Determine the [x, y] coordinate at the center of the cell enclosing the given text.  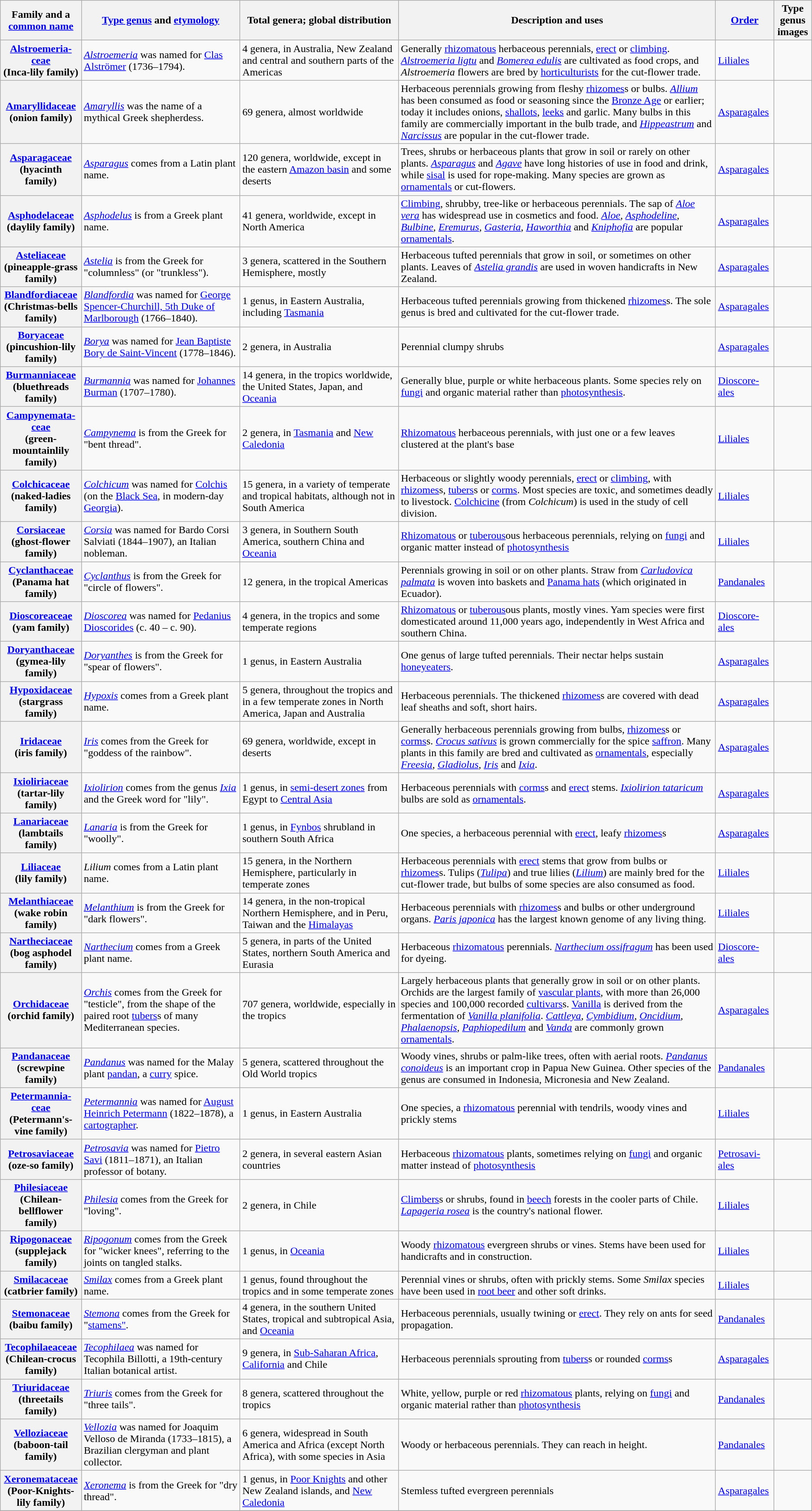
Orchidaceae(orchid family) [41, 1010]
Astelia is from the Greek for "columnless" (or "trunkless"). [161, 267]
69 genera, almost worldwide [319, 112]
2 genera, in several eastern Asian countries [319, 1159]
Herbaceous perennials sprouting from tuberss or rounded cormss [557, 1359]
Lanaria is from the Greek for "woolly". [161, 833]
Ripogonaceae(supplejack family) [41, 1251]
Alstroemeria­ceae(Inca-lily family) [41, 60]
Herbaceous perennials with cormss and erect stems. Ixiolirion tataricum bulbs are sold as ornamentals. [557, 793]
Asphodelus is from a Greek plant name. [161, 221]
Perennials growing in soil or on other plants. Straw from Carludovica palmata is woven into baskets and Panama hats (which originated in Ecuador). [557, 581]
Petrosaviaceae(oze-so family) [41, 1159]
3 genera, in Southern South America, southern China and Oceania [319, 541]
One species, a herbaceous perennial with erect, leafy rhizomess [557, 833]
4 genera, in the southern United States, tropical and subtropical Asia, and Oceania [319, 1319]
Vellozia was named for Joaquim Velloso de Miranda (1733–1815), a Brazilian clergyman and plant collector. [161, 1445]
Herbaceous rhizomatous perennials. Narthecium ossifragum has been used for dyeing. [557, 953]
Asteliaceae(pineapple-grass family) [41, 267]
Tecophilaeaceae(Chilean-crocus family) [41, 1359]
Velloziaceae(baboon-tail family) [41, 1445]
Pandanus was named for the Malay plant pandan, a curry spice. [161, 1068]
Amaryllis was the name of a mythical Greek shepherdess. [161, 112]
Pandanaceae(screwpine family) [41, 1068]
Campynemata­ceae(green-mountainlily family) [41, 438]
Ixioliriaceae(tartar-lily family) [41, 793]
Herbaceous tufted perennials that grow in soil, or sometimes on other plants. Leaves of Astelia grandis are used in woven handicrafts in New Zealand. [557, 267]
Petermannia was named for August Heinrich Petermann (1822–1878), a cartographer. [161, 1113]
Herbaceous perennials, usually twining or erect. They rely on ants for seed propagation. [557, 1319]
Herbaceous rhizomatous plants, sometimes relying on fungi and organic matter instead of photosynthesis [557, 1159]
41 genera, worldwide, except in North America [319, 221]
Amaryllidaceae(onion family) [41, 112]
1 genus, in Poor Knights and other New Zealand islands, and New Caledonia [319, 1491]
2 genera, in Australia [319, 347]
1 genus, found throughout the tropics and in some temperate zones [319, 1285]
Climberss or shrubs, found in beech forests in the cooler parts of Chile. Lapageria rosea is the country's national flower. [557, 1205]
Smilax comes from a Greek plant name. [161, 1285]
69 genera, worldwide, except in deserts [319, 747]
6 genera, widespread in South America and Africa (except North Africa), with some species in Asia [319, 1445]
Type genus and etymology [161, 20]
Family and a common name [41, 20]
4 genera, in the tropics and some temperate regions [319, 622]
White, yellow, purple or red rhizomatous plants, relying on fungi and organic material rather than photosynthesis [557, 1399]
Rhizomatous or tuberousous herbaceous perennials, relying on fungi and organic matter instead of photosynthesis [557, 541]
14 genera, in the tropics worldwide, the United States, Japan, and Oceania [319, 387]
9 genera, in Sub-Saharan Africa, California and Chile [319, 1359]
5 genera, in parts of the United States, northern South America and Eurasia [319, 953]
2 genera, in Tasmania and New Caledonia [319, 438]
Nartheciaceae(bog asphodel family) [41, 953]
Petrosavia was named for Pietro Savi (1811–1871), an Italian professor of botany. [161, 1159]
Petermannia­ceae(Petermann's-vine family) [41, 1113]
Blandfordia was named for George Spencer-Churchill, 5th Duke of Marlborough (1766–1840). [161, 307]
Herbaceous tufted perennials growing from thickened rhizomess. The sole genus is bred and cultivated for the cut-flower trade. [557, 307]
Colchicum was named for Colchis (on the Black Sea, in modern-day Georgia). [161, 495]
2 genera, in Chile [319, 1205]
Campynema is from the Greek for "bent thread". [161, 438]
Perennial clumpy shrubs [557, 347]
Stemless tufted evergreen perennials [557, 1491]
1 genus, in Oceania [319, 1251]
8 genera, scattered throughout the tropics [319, 1399]
Asparagaceae(hyacinth family) [41, 169]
Philesiaceae(Chilean-bellflower family) [41, 1205]
Colchicaceae(naked-ladies family) [41, 495]
Ripogonum comes from the Greek for "wicker knees", referring to the joints on tangled stalks. [161, 1251]
5 genera, throughout the tropics and in a few temperate zones in North America, Japan and Australia [319, 701]
Petrosavi­ales [745, 1159]
Woody or herbaceous perennials. They can reach in height. [557, 1445]
Order [745, 20]
One genus of large tufted perennials. Their nectar helps sustain honeyeaters. [557, 662]
14 genera, in the non-tropical Northern Hemisphere, and in Peru, Taiwan and the Himalayas [319, 913]
Burmannia was named for Johannes Burman (1707–1780). [161, 387]
3 genera, scattered in the Southern Hemisphere, mostly [319, 267]
Dioscorea was named for Pedanius Dioscorides (c. 40 – c. 90). [161, 622]
Triuris comes from the Greek for "three tails". [161, 1399]
Alstroemeria was named for Clas Alströmer (1736–1794). [161, 60]
Iris comes from the Greek for "goddess of the rainbow". [161, 747]
15 genera, in the Northern Hemisphere, particularly in temperate zones [319, 873]
Burmanniaceae(bluethreads family) [41, 387]
Triuridaceae(threetails family) [41, 1399]
Blandfordiaceae(Christmas-bells family) [41, 307]
Melanthium is from the Greek for "dark flowers". [161, 913]
707 genera, worldwide, especially in the tropics [319, 1010]
15 genera, in a variety of temperate and tropical habitats, although not in South America [319, 495]
Asphodelaceae(daylily family) [41, 221]
Xeronema is from the Greek for "dry thread". [161, 1491]
Narthecium comes from a Greek plant name. [161, 953]
Total genera; global distribution [319, 20]
Stemona comes from the Greek for "stamens". [161, 1319]
Ixiolirion comes from the genus Ixia and the Greek word for "lily". [161, 793]
Perennial vines or shrubs, often with prickly stems. Some Smilax species have been used in root beer and other soft drinks. [557, 1285]
Smilacaceae(catbrier family) [41, 1285]
Herbaceous perennials. The thickened rhizomess are covered with dead leaf sheaths and soft, short hairs. [557, 701]
Iridaceae(iris family) [41, 747]
12 genera, in the tropical Americas [319, 581]
Rhizomatous herbaceous perennials, with just one or a few leaves clustered at the plant's base [557, 438]
5 genera, scattered throughout the Old World tropics [319, 1068]
Xeronemataceae(Poor-Knights-lily family) [41, 1491]
120 genera, worldwide, except in the eastern Amazon basin and some deserts [319, 169]
Philesia comes from the Greek for "loving". [161, 1205]
Hypoxis comes from a Greek plant name. [161, 701]
Boryaceae(pincushion-lily family) [41, 347]
Dioscoreaceae(yam family) [41, 622]
Tecophilaea was named for Tecophila Billotti, a 19th-century Italian botanical artist. [161, 1359]
Type genus images [793, 20]
Corsia was named for Bardo Corsi Salviati (1844–1907), an Italian nobleman. [161, 541]
Asparagus comes from a Latin plant name. [161, 169]
1 genus, in Fynbos shrubland in southern South Africa [319, 833]
Stemonaceae(baibu family) [41, 1319]
Hypoxidaceae(stargrass family) [41, 701]
Liliaceae(lily family) [41, 873]
Lanariaceae(lambtails family) [41, 833]
Cyclanthaceae(Panama hat family) [41, 581]
One species, a rhizomatous perennial with tendrils, woody vines and prickly stems [557, 1113]
Doryanthes is from the Greek for "spear of flowers". [161, 662]
Orchis comes from the Greek for "testicle", from the shape of the paired root tuberss of many Mediterranean species. [161, 1010]
Corsiaceae(ghost-flower family) [41, 541]
Generally blue, purple or white herbaceous plants. Some species rely on fungi and organic material rather than photosynthesis. [557, 387]
Herbaceous perennials with rhizomess and bulbs or other underground organs. Paris japonica has the largest known genome of any living thing. [557, 913]
Melanthiaceae(wake robin family) [41, 913]
4 genera, in Australia, New Zealand and central and southern parts of the Americas [319, 60]
Doryanthaceae(gymea-lily family) [41, 662]
Woody rhizomatous evergreen shrubs or vines. Stems have been used for handicrafts and in construction. [557, 1251]
1 genus, in Eastern Australia, including Tasmania [319, 307]
Borya was named for Jean Baptiste Bory de Saint-Vincent (1778–1846). [161, 347]
1 genus, in semi-desert zones from Egypt to Central Asia [319, 793]
Description and uses [557, 20]
Cyclanthus is from the Greek for "circle of flowers". [161, 581]
Lilium comes from a Latin plant name. [161, 873]
